Search for the cell housing the specified text and yield its [X, Y] center coordinate. 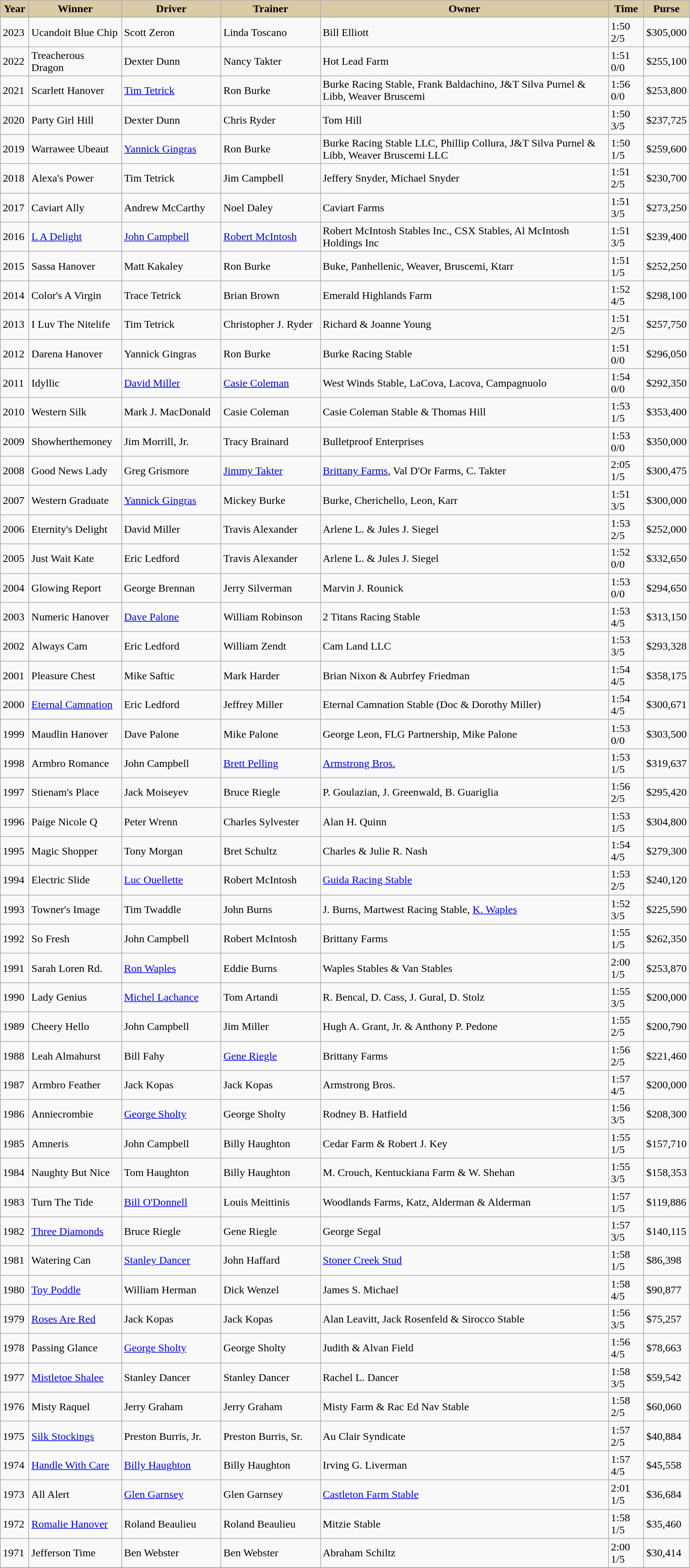
2019 [15, 149]
Caviart Farms [464, 208]
Irving G. Liverman [464, 1466]
Misty Farm & Rac Ed Nav Stable [464, 1407]
Jeffrey Miller [271, 705]
Amneris [75, 1144]
1993 [15, 910]
Hot Lead Farm [464, 61]
Stienam's Place [75, 792]
1983 [15, 1202]
1978 [15, 1349]
1987 [15, 1085]
$273,250 [666, 208]
2015 [15, 266]
Noel Daley [271, 208]
Color's A Virgin [75, 295]
Judith & Alvan Field [464, 1349]
$294,650 [666, 588]
$59,542 [666, 1377]
Towner's Image [75, 910]
Magic Shopper [75, 851]
Passing Glance [75, 1349]
1984 [15, 1172]
Brian Brown [271, 295]
Pleasure Chest [75, 675]
1974 [15, 1466]
$332,650 [666, 558]
Tom Artandi [271, 997]
1980 [15, 1289]
P. Goulazian, J. Greenwald, B. Guariglia [464, 792]
1971 [15, 1553]
$350,000 [666, 441]
All Alert [75, 1494]
$358,175 [666, 675]
Dick Wenzel [271, 1289]
1:58 4/5 [627, 1289]
Andrew McCarthy [171, 208]
Linda Toscano [271, 32]
Burke, Cherichello, Leon, Karr [464, 500]
Glowing Report [75, 588]
1:52 0/0 [627, 558]
Maudlin Hanover [75, 734]
Abraham Schiltz [464, 1553]
2017 [15, 208]
1:50 3/5 [627, 120]
1:53 3/5 [627, 646]
1992 [15, 939]
$262,350 [666, 939]
$225,590 [666, 910]
1972 [15, 1524]
2001 [15, 675]
Rodney B. Hatfield [464, 1114]
Numeric Hanover [75, 617]
Casie Coleman Stable & Thomas Hill [464, 413]
Au Clair Syndicate [464, 1436]
$295,420 [666, 792]
1977 [15, 1377]
$303,500 [666, 734]
1998 [15, 763]
Bill O'Donnell [171, 1202]
M. Crouch, Kentuckiana Farm & W. Shehan [464, 1172]
Darena Hanover [75, 353]
Bill Elliott [464, 32]
Stoner Creek Stud [464, 1261]
2:05 1/5 [627, 471]
Burke Racing Stable LLC, Phillip Collura, J&T Silva Purnel & Libb, Weaver Bruscemi LLC [464, 149]
Bret Schultz [271, 851]
1:55 2/5 [627, 1027]
Purse [666, 9]
$300,475 [666, 471]
$86,398 [666, 1261]
Sassa Hanover [75, 266]
2011 [15, 383]
Scott Zeron [171, 32]
Buke, Panhellenic, Weaver, Bruscemi, Ktarr [464, 266]
$313,150 [666, 617]
Mike Palone [271, 734]
J. Burns, Martwest Racing Stable, K. Waples [464, 910]
Cheery Hello [75, 1027]
Idyllic [75, 383]
1:56 4/5 [627, 1349]
Mistletoe Shalee [75, 1377]
Jack Moiseyev [171, 792]
1996 [15, 822]
Leah Almahurst [75, 1056]
George Segal [464, 1231]
Greg Grismore [171, 471]
2009 [15, 441]
Always Cam [75, 646]
$78,663 [666, 1349]
Caviart Ally [75, 208]
Western Graduate [75, 500]
2 Titans Racing Stable [464, 617]
Mike Saftic [171, 675]
1:52 3/5 [627, 910]
Burke Racing Stable, Frank Baldachino, J&T Silva Purnel & Libb, Weaver Bruscemi [464, 91]
1999 [15, 734]
$200,790 [666, 1027]
1976 [15, 1407]
$30,414 [666, 1553]
1:58 3/5 [627, 1377]
2002 [15, 646]
Alexa's Power [75, 178]
Eddie Burns [271, 968]
Turn The Tide [75, 1202]
Jeffery Snyder, Michael Snyder [464, 178]
2020 [15, 120]
Tim Twaddle [171, 910]
So Fresh [75, 939]
Cam Land LLC [464, 646]
Louis Meittinis [271, 1202]
Toy Poddle [75, 1289]
2006 [15, 530]
Treacherous Dragon [75, 61]
1:54 0/0 [627, 383]
Preston Burris, Sr. [271, 1436]
Peter Wrenn [171, 822]
$279,300 [666, 851]
Jerry Silverman [271, 588]
Luc Ouellette [171, 880]
Eternal Camnation Stable (Doc & Dorothy Miller) [464, 705]
Michel Lachance [171, 997]
Brittany Farms, Val D'Or Farms, C. Takter [464, 471]
George Brennan [171, 588]
Winner [75, 9]
Anniecrombie [75, 1114]
Bulletproof Enterprises [464, 441]
Ron Waples [171, 968]
Charles & Julie R. Nash [464, 851]
1995 [15, 851]
$319,637 [666, 763]
Owner [464, 9]
1989 [15, 1027]
Tony Morgan [171, 851]
Scarlett Hanover [75, 91]
1:52 4/5 [627, 295]
Robert McIntosh Stables Inc., CSX Stables, Al McIntosh Holdings Inc [464, 236]
Castleton Farm Stable [464, 1494]
Mitzie Stable [464, 1524]
Electric Slide [75, 880]
$239,400 [666, 236]
Jim Morrill, Jr. [171, 441]
Three Diamonds [75, 1231]
Bill Fahy [171, 1056]
2022 [15, 61]
$252,250 [666, 266]
$140,115 [666, 1231]
I Luv The Nitelife [75, 325]
John Haffard [271, 1261]
2003 [15, 617]
$253,800 [666, 91]
1991 [15, 968]
$259,600 [666, 149]
$300,671 [666, 705]
$237,725 [666, 120]
1986 [15, 1114]
West Winds Stable, LaCova, Lacova, Campagnuolo [464, 383]
$36,684 [666, 1494]
Eternity's Delight [75, 530]
L A Delight [75, 236]
$35,460 [666, 1524]
$257,750 [666, 325]
Nancy Takter [271, 61]
Jefferson Time [75, 1553]
Christopher J. Ryder [271, 325]
2016 [15, 236]
George Leon, FLG Partnership, Mike Palone [464, 734]
1975 [15, 1436]
Armbro Feather [75, 1085]
1982 [15, 1231]
$298,100 [666, 295]
Brian Nixon & Aubrfey Friedman [464, 675]
$353,400 [666, 413]
1:57 1/5 [627, 1202]
$253,870 [666, 968]
2000 [15, 705]
Brett Pelling [271, 763]
Guida Racing Stable [464, 880]
$305,000 [666, 32]
$240,120 [666, 880]
Trainer [271, 9]
Paige Nicole Q [75, 822]
2023 [15, 32]
$300,000 [666, 500]
2004 [15, 588]
$255,100 [666, 61]
Sarah Loren Rd. [75, 968]
Burke Racing Stable [464, 353]
1997 [15, 792]
$208,300 [666, 1114]
1973 [15, 1494]
2010 [15, 413]
Jim Miller [271, 1027]
2:01 1/5 [627, 1494]
Marvin J. Rounick [464, 588]
Tom Haughton [171, 1172]
Mickey Burke [271, 500]
John Burns [271, 910]
1981 [15, 1261]
1:57 3/5 [627, 1231]
Watering Can [75, 1261]
Richard & Joanne Young [464, 325]
1994 [15, 880]
$293,328 [666, 646]
1:58 2/5 [627, 1407]
Western Silk [75, 413]
Rachel L. Dancer [464, 1377]
Mark Harder [271, 675]
$304,800 [666, 822]
Trace Tetrick [171, 295]
$252,000 [666, 530]
Hugh A. Grant, Jr. & Anthony P. Pedone [464, 1027]
2018 [15, 178]
$157,710 [666, 1144]
Ucandoit Blue Chip [75, 32]
2014 [15, 295]
$221,460 [666, 1056]
$75,257 [666, 1319]
Eternal Camnation [75, 705]
2005 [15, 558]
Showherthemoney [75, 441]
$230,700 [666, 178]
Handle With Care [75, 1466]
2012 [15, 353]
1:51 1/5 [627, 266]
$45,558 [666, 1466]
Preston Burris, Jr. [171, 1436]
Romalie Hanover [75, 1524]
2021 [15, 91]
Just Wait Kate [75, 558]
Tracy Brainard [271, 441]
Tom Hill [464, 120]
Waples Stables & Van Stables [464, 968]
1:53 4/5 [627, 617]
$119,886 [666, 1202]
Charles Sylvester [271, 822]
$60,060 [666, 1407]
1:57 2/5 [627, 1436]
1990 [15, 997]
Armbro Romance [75, 763]
Mark J. MacDonald [171, 413]
R. Bencal, D. Cass, J. Gural, D. Stolz [464, 997]
Silk Stockings [75, 1436]
Driver [171, 9]
2008 [15, 471]
1:50 1/5 [627, 149]
Warrawee Ubeaut [75, 149]
Jim Campbell [271, 178]
Naughty But Nice [75, 1172]
1:56 0/0 [627, 91]
William Robinson [271, 617]
1988 [15, 1056]
Jimmy Takter [271, 471]
1979 [15, 1319]
2007 [15, 500]
2013 [15, 325]
$40,884 [666, 1436]
Woodlands Farms, Katz, Alderman & Alderman [464, 1202]
1:50 2/5 [627, 32]
Misty Raquel [75, 1407]
1985 [15, 1144]
James S. Michael [464, 1289]
Year [15, 9]
$90,877 [666, 1289]
Emerald Highlands Farm [464, 295]
Alan Leavitt, Jack Rosenfeld & Sirocco Stable [464, 1319]
Chris Ryder [271, 120]
William Zendt [271, 646]
$292,350 [666, 383]
William Herman [171, 1289]
Alan H. Quinn [464, 822]
$158,353 [666, 1172]
Lady Genius [75, 997]
Roses Are Red [75, 1319]
Time [627, 9]
Good News Lady [75, 471]
Cedar Farm & Robert J. Key [464, 1144]
$296,050 [666, 353]
Matt Kakaley [171, 266]
Party Girl Hill [75, 120]
